Capture the cell that displays the provided text and extract its (X, Y) central coordinate. 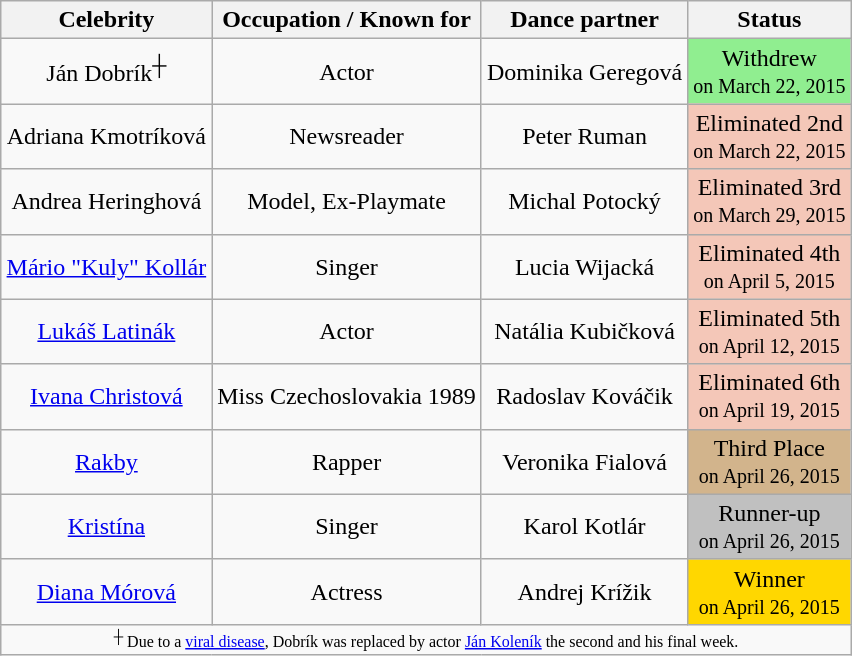
Winneron April 26, 2015 (770, 592)
Adriana Kmotríková (106, 136)
Eliminated 5thon April 12, 2015 (770, 332)
Eliminated 2ndon March 22, 2015 (770, 136)
Radoslav Kováčik (584, 396)
Michal Potocký (584, 202)
Andrej Krížik (584, 592)
Withdrewon March 22, 2015 (770, 72)
Rakby (106, 462)
Dominika Geregová (584, 72)
Model, Ex-Playmate (347, 202)
Dance partner (584, 20)
Mário "Kuly" Kollár (106, 266)
Eliminated 4thon April 5, 2015 (770, 266)
Peter Ruman (584, 136)
Lukáš Latinák (106, 332)
Eliminated 3rdon March 29, 2015 (770, 202)
Eliminated 6thon April 19, 2015 (770, 396)
Newsreader (347, 136)
Karol Kotlár (584, 526)
Rapper (347, 462)
Ivana Christová (106, 396)
Occupation / Known for (347, 20)
Veronika Fialová (584, 462)
Andrea Heringhová (106, 202)
Third Placeon April 26, 2015 (770, 462)
Status (770, 20)
Miss Czechoslovakia 1989 (347, 396)
┼ Due to a viral disease, Dobrík was replaced by actor Ján Koleník the second and his final week. (426, 639)
Kristína (106, 526)
Actress (347, 592)
Diana Mórová (106, 592)
Ján Dobrík┼ (106, 72)
Celebrity (106, 20)
Natália Kubičková (584, 332)
Runner-upon April 26, 2015 (770, 526)
Lucia Wijacká (584, 266)
